Return the [X, Y] coordinate for the center point of the cell that contains the specified text.  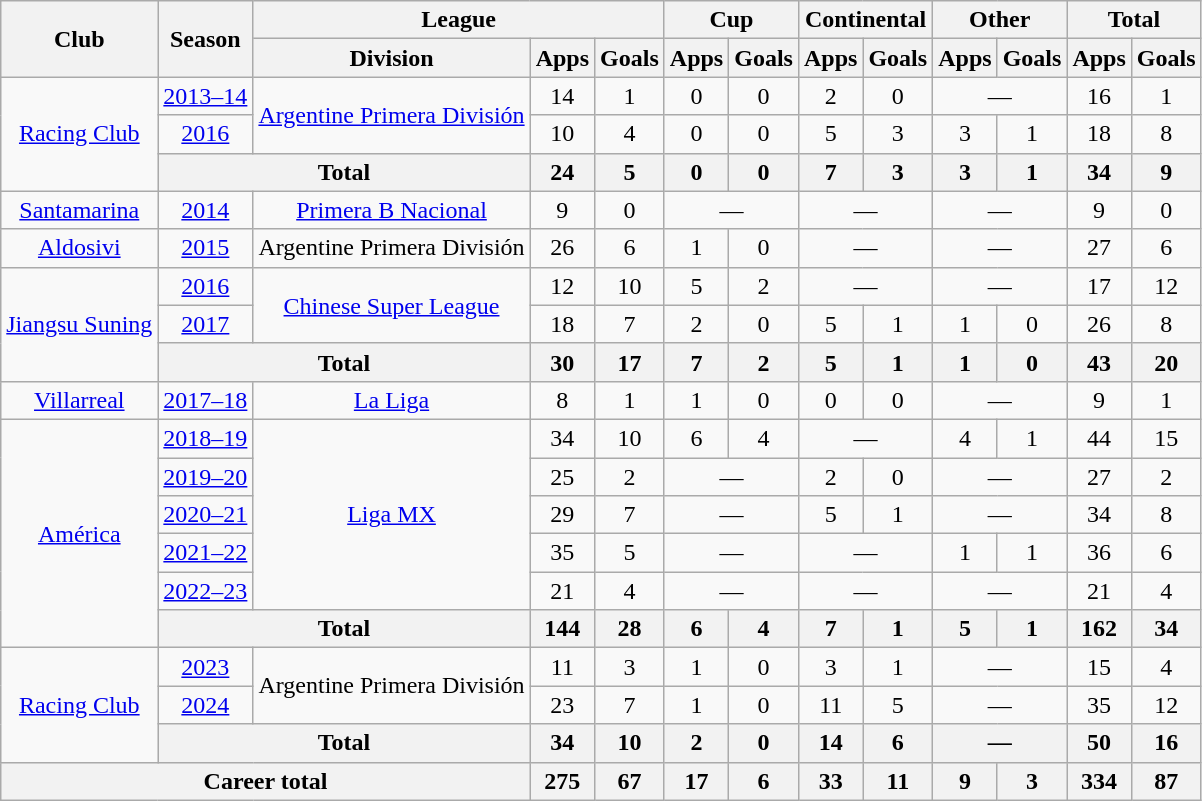
162 [1099, 629]
43 [1099, 362]
2019–20 [206, 477]
334 [1099, 781]
2013–14 [206, 96]
2022–23 [206, 591]
2023 [206, 667]
Other [1000, 20]
67 [630, 781]
36 [1099, 553]
Jiangsu Suning [80, 324]
Aldosivi [80, 248]
Club [80, 39]
23 [562, 705]
29 [562, 515]
Primera B Nacional [392, 210]
League [458, 20]
Season [206, 39]
La Liga [392, 400]
Cup [731, 20]
25 [562, 477]
Continental [865, 20]
América [80, 533]
Liga MX [392, 514]
Villarreal [80, 400]
2018–19 [206, 438]
24 [562, 172]
2021–22 [206, 553]
Santamarina [80, 210]
2017–18 [206, 400]
Career total [266, 781]
30 [562, 362]
2015 [206, 248]
Division [392, 58]
275 [562, 781]
2017 [206, 324]
50 [1099, 743]
44 [1099, 438]
2014 [206, 210]
2020–21 [206, 515]
Chinese Super League [392, 305]
20 [1166, 362]
28 [630, 629]
2024 [206, 705]
87 [1166, 781]
33 [830, 781]
144 [562, 629]
